Output the [x, y] coordinate of the center of the cell containing the given text.  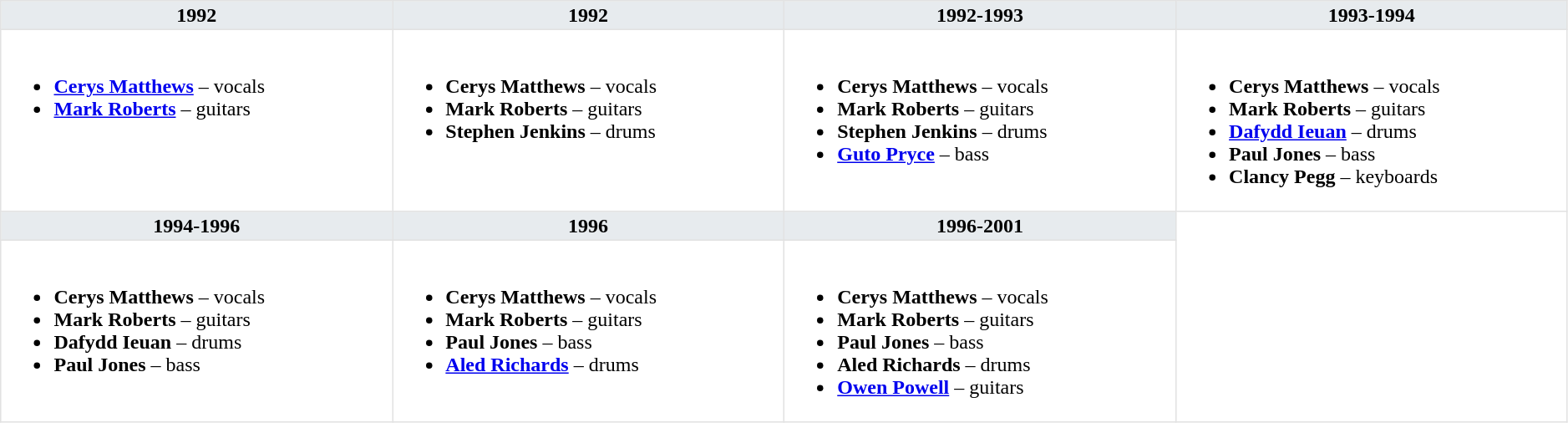
1996 [588, 226]
1996-2001 [979, 226]
Cerys Matthews – vocalsMark Roberts – guitarsStephen Jenkins – drumsGuto Pryce – bass [979, 120]
1993-1994 [1372, 15]
1994-1996 [197, 226]
Cerys Matthews – vocalsMark Roberts – guitarsPaul Jones – bassAled Richards – drumsOwen Powell – guitars [979, 331]
Cerys Matthews – vocalsMark Roberts – guitarsStephen Jenkins – drums [588, 120]
1992-1993 [979, 15]
Cerys Matthews – vocalsMark Roberts – guitars [197, 120]
Cerys Matthews – vocalsMark Roberts – guitarsDafydd Ieuan – drumsPaul Jones – bassClancy Pegg – keyboards [1372, 120]
Cerys Matthews – vocalsMark Roberts – guitarsDafydd Ieuan – drumsPaul Jones – bass [197, 331]
Cerys Matthews – vocalsMark Roberts – guitarsPaul Jones – bassAled Richards – drums [588, 331]
